Scan for the cell matching the given text and deliver its [X, Y] coordinate at center. 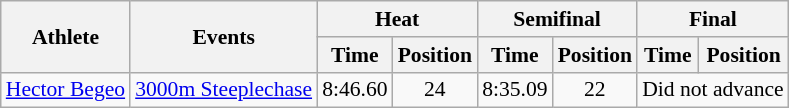
24 [435, 90]
Events [224, 36]
Did not advance [713, 90]
8:35.09 [514, 90]
Athlete [66, 36]
3000m Steeplechase [224, 90]
Heat [397, 19]
8:46.60 [354, 90]
Semifinal [557, 19]
Final [713, 19]
Hector Begeo [66, 90]
22 [595, 90]
